For the text-containing cell, return its midpoint in [X, Y] coordinate format. 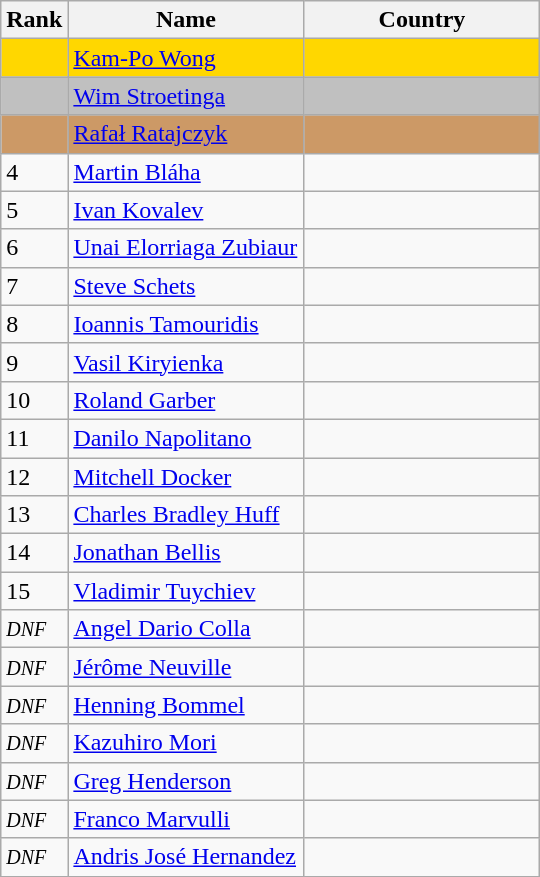
Ivan Kovalev [186, 210]
Unai Elorriaga Zubiaur [186, 248]
Vladimir Tuychiev [186, 591]
Kazuhiro Mori [186, 743]
Country [422, 20]
10 [34, 400]
Mitchell Docker [186, 477]
5 [34, 210]
Vasil Kiryienka [186, 362]
7 [34, 286]
Martin Bláha [186, 172]
15 [34, 591]
11 [34, 438]
Jonathan Bellis [186, 553]
Ioannis Tamouridis [186, 324]
Kam-Po Wong [186, 58]
4 [34, 172]
Charles Bradley Huff [186, 515]
Henning Bommel [186, 705]
Rank [34, 20]
13 [34, 515]
Greg Henderson [186, 781]
Angel Dario Colla [186, 629]
14 [34, 553]
12 [34, 477]
9 [34, 362]
Wim Stroetinga [186, 96]
Jérôme Neuville [186, 667]
Name [186, 20]
Steve Schets [186, 286]
6 [34, 248]
Rafał Ratajczyk [186, 134]
Andris José Hernandez [186, 857]
Roland Garber [186, 400]
8 [34, 324]
Danilo Napolitano [186, 438]
Franco Marvulli [186, 819]
